Extract the [x, y] coordinate from the center of the cell holding the provided text.  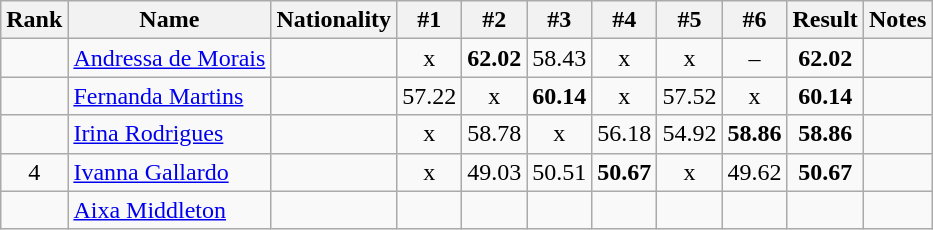
Notes [897, 20]
50.51 [560, 172]
Fernanda Martins [170, 96]
58.43 [560, 58]
#5 [690, 20]
Irina Rodrigues [170, 134]
#1 [430, 20]
57.22 [430, 96]
#2 [494, 20]
56.18 [624, 134]
Andressa de Morais [170, 58]
49.62 [754, 172]
#6 [754, 20]
4 [34, 172]
54.92 [690, 134]
Rank [34, 20]
Result [825, 20]
58.78 [494, 134]
49.03 [494, 172]
Name [170, 20]
Aixa Middleton [170, 210]
– [754, 58]
57.52 [690, 96]
Ivanna Gallardo [170, 172]
Nationality [334, 20]
#4 [624, 20]
#3 [560, 20]
